Detect which cell encompasses the target text, then output its (x, y) center coordinate. 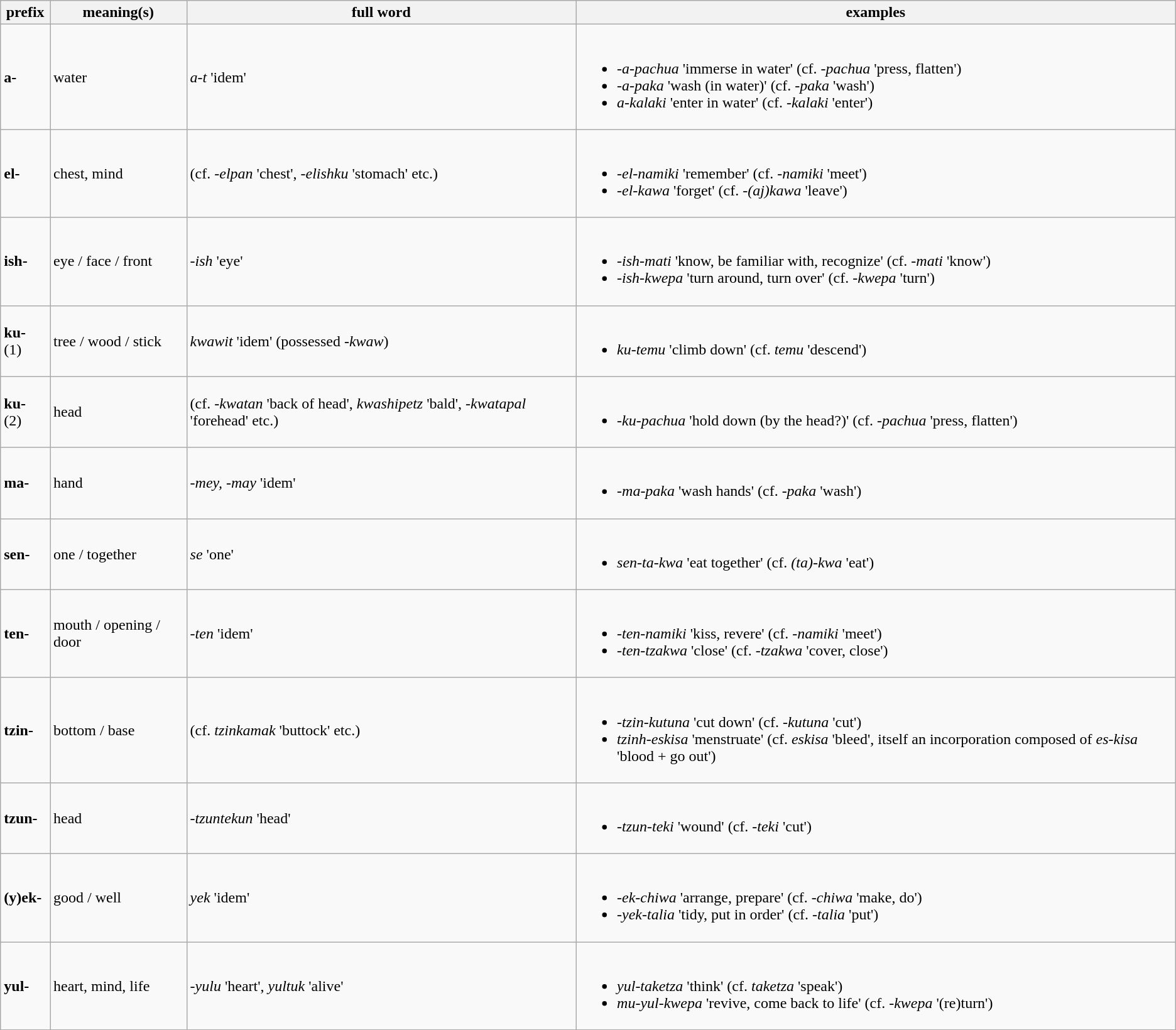
tree / wood / stick (119, 341)
yul-taketza 'think' (cf. taketza 'speak')mu-yul-kwepa 'revive, come back to life' (cf. -kwepa '(re)turn') (876, 985)
one / together (119, 554)
-ma-paka 'wash hands' (cf. -paka 'wash') (876, 483)
-ek-chiwa 'arrange, prepare' (cf. -chiwa 'make, do')-yek-talia 'tidy, put in order' (cf. -talia 'put') (876, 897)
-tzun-teki 'wound' (cf. -teki 'cut') (876, 818)
-tzuntekun 'head' (381, 818)
full word (381, 13)
sen- (25, 554)
ku- (2) (25, 412)
chest, mind (119, 173)
(y)ek- (25, 897)
-ku-pachua 'hold down (by the head?)' (cf. -pachua 'press, flatten') (876, 412)
ku-temu 'climb down' (cf. temu 'descend') (876, 341)
a-t 'idem' (381, 77)
examples (876, 13)
good / well (119, 897)
(cf. -kwatan 'back of head', kwashipetz 'bald', -kwatapal 'forehead' etc.) (381, 412)
ten- (25, 633)
-yulu 'heart', yultuk 'alive' (381, 985)
ma- (25, 483)
-el-namiki 'remember' (cf. -namiki 'meet')-el-kawa 'forget' (cf. -(aj)kawa 'leave') (876, 173)
tzun- (25, 818)
hand (119, 483)
ish- (25, 261)
meaning(s) (119, 13)
kwawit 'idem' (possessed -kwaw) (381, 341)
water (119, 77)
(cf. -elpan 'chest', -elishku 'stomach' etc.) (381, 173)
-ten-namiki 'kiss, revere' (cf. -namiki 'meet')-ten-tzakwa 'close' (cf. -tzakwa 'cover, close') (876, 633)
a- (25, 77)
se 'one' (381, 554)
yul- (25, 985)
tzin- (25, 730)
(cf. tzinkamak 'buttock' etc.) (381, 730)
sen-ta-kwa 'eat together' (cf. (ta)-kwa 'eat') (876, 554)
-mey, -may 'idem' (381, 483)
-ish 'eye' (381, 261)
ku- (1) (25, 341)
eye / face / front (119, 261)
prefix (25, 13)
mouth / opening / door (119, 633)
-ish-mati 'know, be familiar with, recognize' (cf. -mati 'know')-ish-kwepa 'turn around, turn over' (cf. -kwepa 'turn') (876, 261)
heart, mind, life (119, 985)
el- (25, 173)
-ten 'idem' (381, 633)
bottom / base (119, 730)
yek 'idem' (381, 897)
